Provide the [X, Y] coordinate of the cell's center where the given text is located.  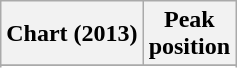
Chart (2013) [72, 34]
Peakposition [189, 34]
